Find where the given text appears and provide that cell's center as [X, Y] coordinate. 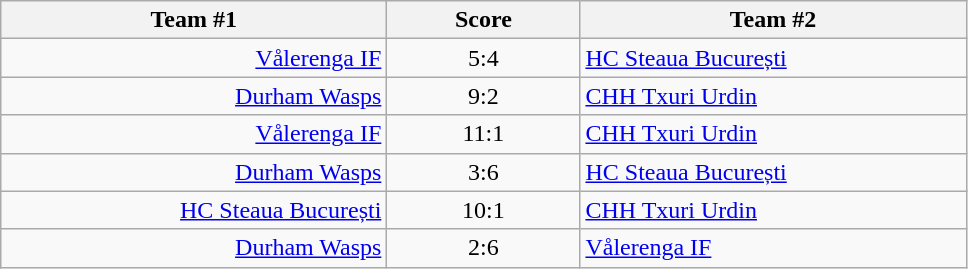
10:1 [484, 210]
5:4 [484, 58]
Score [484, 20]
11:1 [484, 134]
9:2 [484, 96]
Team #2 [773, 20]
Team #1 [194, 20]
2:6 [484, 248]
3:6 [484, 172]
